Search for the cell housing the specified text and yield its [X, Y] center coordinate. 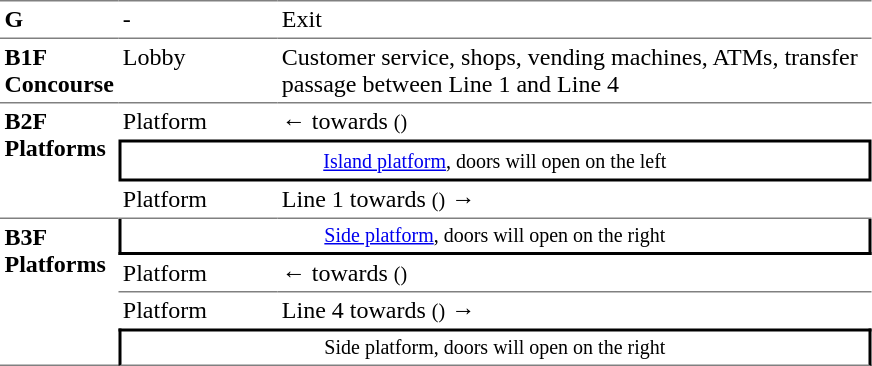
Lobby [198, 71]
Line 1 towards () → [574, 201]
B1FConcourse [59, 71]
B2FPlatforms [59, 162]
Exit [574, 19]
- [198, 19]
Line 4 towards () → [574, 310]
B3FPlatforms [59, 292]
Island platform, doors will open on the left [494, 161]
Customer service, shops, vending machines, ATMs, transfer passage between Line 1 and Line 4 [574, 71]
G [59, 19]
